Pinpoint the cell where the given text exists, returning its [x, y] midpoint coordinate. 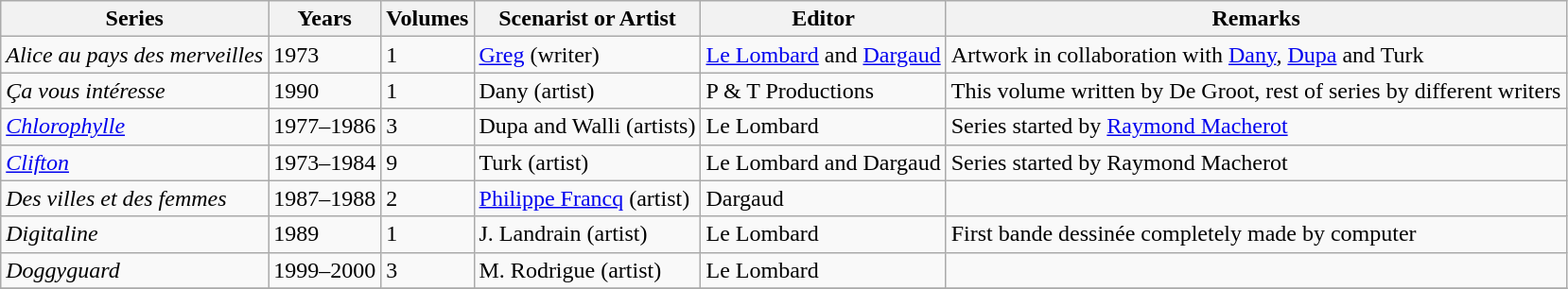
Dupa and Walli (artists) [587, 127]
Dany (artist) [587, 91]
1989 [325, 234]
Artwork in collaboration with Dany, Dupa and Turk [1256, 55]
Turk (artist) [587, 162]
Des villes et des femmes [134, 198]
Years [325, 19]
M. Rodrigue (artist) [587, 270]
2 [427, 198]
1999–2000 [325, 270]
First bande dessinée completely made by computer [1256, 234]
Remarks [1256, 19]
Clifton [134, 162]
1973–1984 [325, 162]
1973 [325, 55]
Chlorophylle [134, 127]
1990 [325, 91]
Greg (writer) [587, 55]
Ça vous intéresse [134, 91]
Dargaud [823, 198]
Doggyguard [134, 270]
This volume written by De Groot, rest of series by different writers [1256, 91]
Volumes [427, 19]
Scenarist or Artist [587, 19]
J. Landrain (artist) [587, 234]
9 [427, 162]
Editor [823, 19]
Philippe Francq (artist) [587, 198]
Alice au pays des merveilles [134, 55]
Series [134, 19]
P & T Productions [823, 91]
1977–1986 [325, 127]
1987–1988 [325, 198]
Digitaline [134, 234]
